Provide the (X, Y) coordinate of the cell's center where the given text is located.  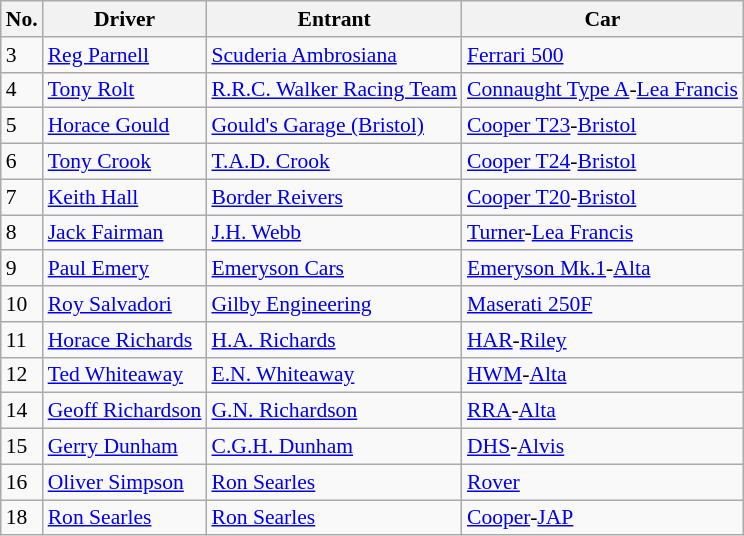
DHS-Alvis (602, 447)
Ferrari 500 (602, 55)
Jack Fairman (125, 233)
Rover (602, 482)
Horace Richards (125, 340)
Horace Gould (125, 126)
Keith Hall (125, 197)
Car (602, 19)
8 (22, 233)
T.A.D. Crook (334, 162)
Cooper T24-Bristol (602, 162)
7 (22, 197)
15 (22, 447)
Cooper T20-Bristol (602, 197)
18 (22, 518)
Turner-Lea Francis (602, 233)
Roy Salvadori (125, 304)
9 (22, 269)
Geoff Richardson (125, 411)
Emeryson Mk.1-Alta (602, 269)
6 (22, 162)
Gerry Dunham (125, 447)
Paul Emery (125, 269)
Entrant (334, 19)
J.H. Webb (334, 233)
14 (22, 411)
No. (22, 19)
HWM-Alta (602, 375)
Tony Crook (125, 162)
R.R.C. Walker Racing Team (334, 90)
RRA-Alta (602, 411)
G.N. Richardson (334, 411)
Gould's Garage (Bristol) (334, 126)
Cooper-JAP (602, 518)
11 (22, 340)
Reg Parnell (125, 55)
Ted Whiteaway (125, 375)
4 (22, 90)
Cooper T23-Bristol (602, 126)
Scuderia Ambrosiana (334, 55)
Oliver Simpson (125, 482)
Connaught Type A-Lea Francis (602, 90)
Gilby Engineering (334, 304)
H.A. Richards (334, 340)
Tony Rolt (125, 90)
Emeryson Cars (334, 269)
10 (22, 304)
E.N. Whiteaway (334, 375)
5 (22, 126)
16 (22, 482)
12 (22, 375)
C.G.H. Dunham (334, 447)
3 (22, 55)
HAR-Riley (602, 340)
Maserati 250F (602, 304)
Driver (125, 19)
Border Reivers (334, 197)
